Find where the given text appears and provide that cell's center as (X, Y) coordinate. 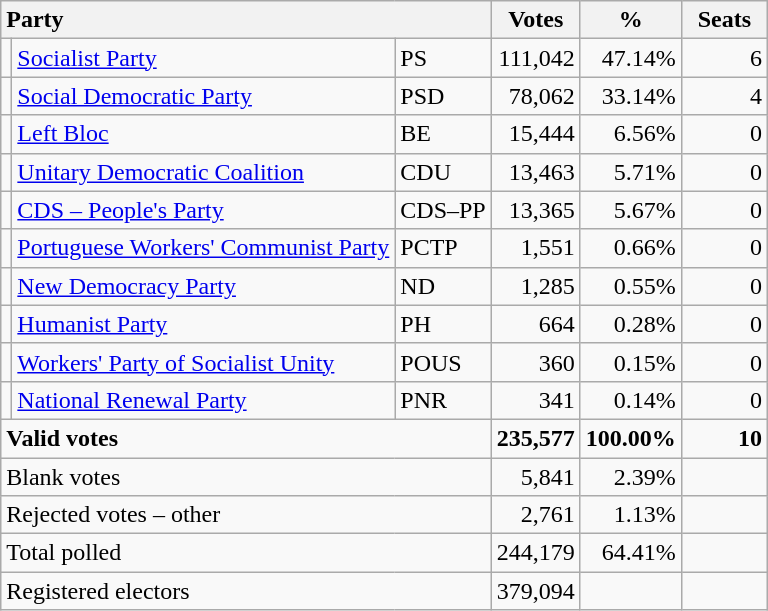
PS (443, 58)
244,179 (536, 553)
CDU (443, 172)
% (630, 20)
BE (443, 134)
0.66% (630, 248)
78,062 (536, 96)
360 (536, 362)
Socialist Party (204, 58)
CDS – People's Party (204, 210)
5,841 (536, 477)
64.41% (630, 553)
Votes (536, 20)
1,285 (536, 286)
ND (443, 286)
0.55% (630, 286)
National Renewal Party (204, 400)
Registered electors (246, 591)
Blank votes (246, 477)
4 (724, 96)
0.14% (630, 400)
5.71% (630, 172)
111,042 (536, 58)
PCTP (443, 248)
15,444 (536, 134)
New Democracy Party (204, 286)
13,463 (536, 172)
Portuguese Workers' Communist Party (204, 248)
6 (724, 58)
10 (724, 438)
341 (536, 400)
Seats (724, 20)
Party (246, 20)
1,551 (536, 248)
47.14% (630, 58)
Humanist Party (204, 324)
PH (443, 324)
6.56% (630, 134)
33.14% (630, 96)
5.67% (630, 210)
2,761 (536, 515)
Total polled (246, 553)
PSD (443, 96)
PNR (443, 400)
Social Democratic Party (204, 96)
100.00% (630, 438)
2.39% (630, 477)
Workers' Party of Socialist Unity (204, 362)
235,577 (536, 438)
Valid votes (246, 438)
CDS–PP (443, 210)
Left Bloc (204, 134)
0.15% (630, 362)
664 (536, 324)
0.28% (630, 324)
379,094 (536, 591)
Rejected votes – other (246, 515)
13,365 (536, 210)
1.13% (630, 515)
Unitary Democratic Coalition (204, 172)
POUS (443, 362)
